Detect which cell encompasses the target text, then output its [x, y] center coordinate. 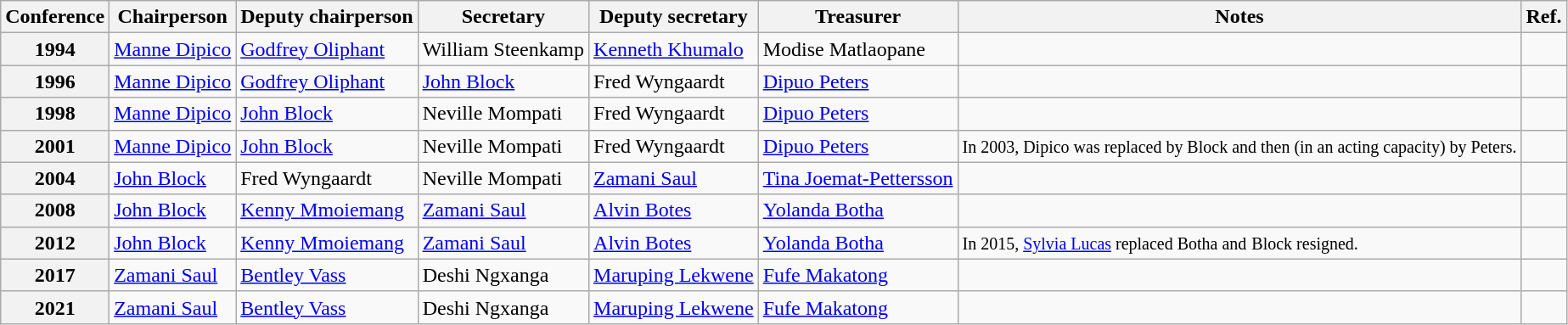
Modise Matlaopane [857, 49]
Ref. [1543, 17]
In 2003, Dipico was replaced by Block and then (in an acting capacity) by Peters. [1239, 146]
Kenneth Khumalo [674, 49]
Conference [55, 17]
Tina Joemat-Pettersson [857, 178]
In 2015, Sylvia Lucas replaced Botha and Block resigned. [1239, 243]
1998 [55, 114]
2017 [55, 275]
Notes [1239, 17]
Chairperson [173, 17]
Treasurer [857, 17]
2004 [55, 178]
2012 [55, 243]
1996 [55, 81]
Deputy secretary [674, 17]
1994 [55, 49]
William Steenkamp [503, 49]
2001 [55, 146]
Deputy chairperson [327, 17]
2021 [55, 307]
2008 [55, 210]
Secretary [503, 17]
